Identify which cell holds the provided text, then report its (X, Y) central coordinate. 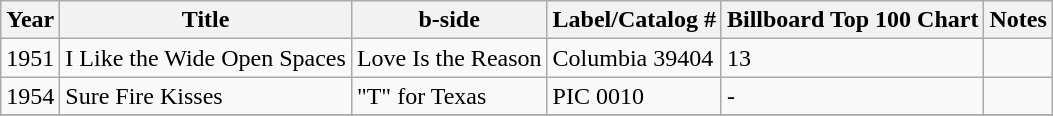
Columbia 39404 (634, 58)
"T" for Texas (449, 96)
Year (30, 20)
- (852, 96)
Notes (1018, 20)
Sure Fire Kisses (206, 96)
Title (206, 20)
1951 (30, 58)
I Like the Wide Open Spaces (206, 58)
1954 (30, 96)
13 (852, 58)
Label/Catalog # (634, 20)
Love Is the Reason (449, 58)
Billboard Top 100 Chart (852, 20)
b-side (449, 20)
PIC 0010 (634, 96)
